Return the [X, Y] coordinate for the center point of the cell that contains the specified text.  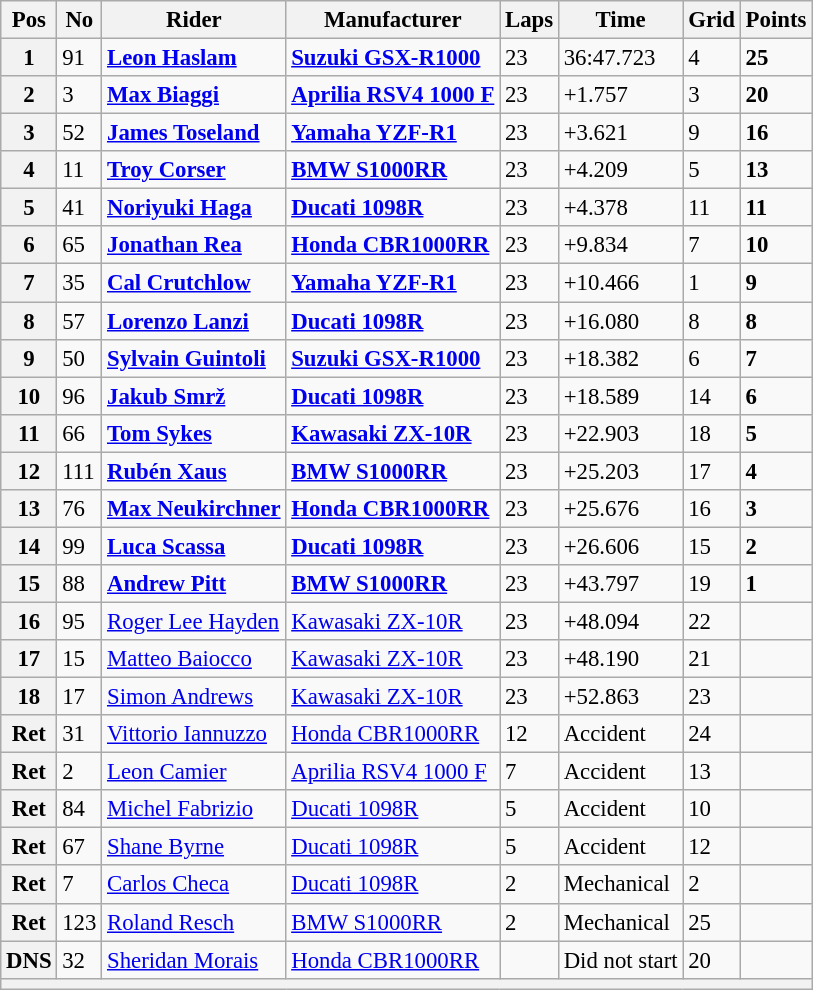
+18.382 [620, 358]
Grid [712, 20]
41 [80, 208]
99 [80, 546]
Pos [29, 20]
66 [80, 433]
31 [80, 734]
Vittorio Iannuzzo [194, 734]
Leon Camier [194, 772]
Lorenzo Lanzi [194, 321]
James Toseland [194, 133]
Matteo Baiocco [194, 659]
+1.757 [620, 95]
+18.589 [620, 396]
95 [80, 621]
32 [80, 960]
+3.621 [620, 133]
76 [80, 509]
Leon Haslam [194, 58]
52 [80, 133]
+4.378 [620, 208]
+52.863 [620, 697]
57 [80, 321]
Did not start [620, 960]
Jonathan Rea [194, 245]
No [80, 20]
22 [712, 621]
111 [80, 471]
88 [80, 584]
21 [712, 659]
Noriyuki Haga [194, 208]
Michel Fabrizio [194, 809]
Max Biaggi [194, 95]
Troy Corser [194, 170]
+9.834 [620, 245]
+16.080 [620, 321]
35 [80, 283]
+25.676 [620, 509]
+25.203 [620, 471]
Manufacturer [393, 20]
67 [80, 847]
Sheridan Morais [194, 960]
24 [712, 734]
Laps [530, 20]
+22.903 [620, 433]
96 [80, 396]
Cal Crutchlow [194, 283]
36:47.723 [620, 58]
Tom Sykes [194, 433]
Roger Lee Hayden [194, 621]
Carlos Checa [194, 885]
Time [620, 20]
84 [80, 809]
+26.606 [620, 546]
123 [80, 922]
50 [80, 358]
Max Neukirchner [194, 509]
Points [776, 20]
Jakub Smrž [194, 396]
Sylvain Guintoli [194, 358]
Luca Scassa [194, 546]
Rider [194, 20]
19 [712, 584]
Shane Byrne [194, 847]
+48.094 [620, 621]
65 [80, 245]
+10.466 [620, 283]
+43.797 [620, 584]
Andrew Pitt [194, 584]
DNS [29, 960]
91 [80, 58]
Roland Resch [194, 922]
+48.190 [620, 659]
Rubén Xaus [194, 471]
+4.209 [620, 170]
Simon Andrews [194, 697]
